Search for the cell housing the specified text and yield its [x, y] center coordinate. 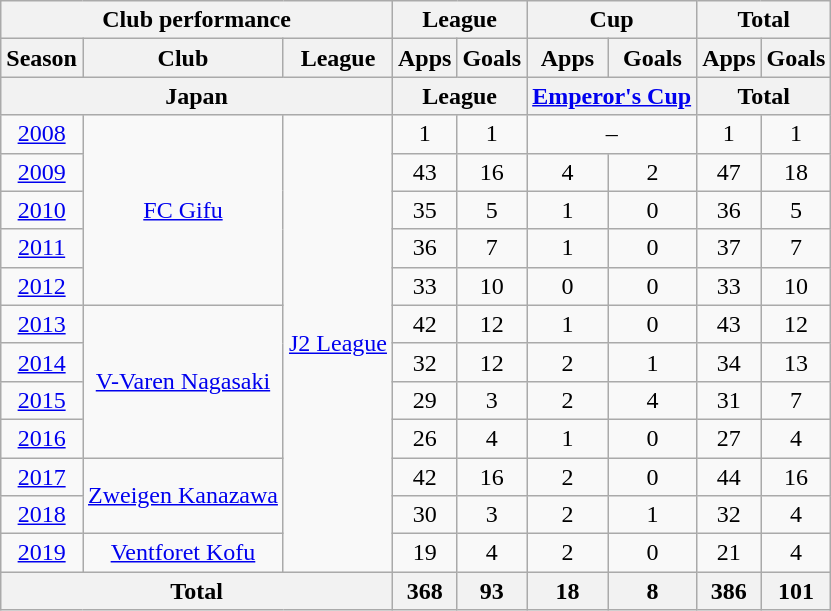
Season [42, 58]
Club [182, 58]
21 [729, 553]
Japan [197, 96]
2010 [42, 210]
2009 [42, 172]
Cup [612, 20]
31 [729, 400]
2011 [42, 248]
2015 [42, 400]
29 [424, 400]
2014 [42, 362]
Zweigen Kanazawa [182, 496]
35 [424, 210]
– [612, 134]
2016 [42, 438]
26 [424, 438]
2008 [42, 134]
93 [492, 591]
386 [729, 591]
Ventforet Kofu [182, 553]
V-Varen Nagasaki [182, 381]
37 [729, 248]
2013 [42, 324]
101 [796, 591]
FC Gifu [182, 210]
8 [652, 591]
47 [729, 172]
Club performance [197, 20]
2019 [42, 553]
2012 [42, 286]
13 [796, 362]
44 [729, 477]
19 [424, 553]
30 [424, 515]
Emperor's Cup [612, 96]
27 [729, 438]
368 [424, 591]
2017 [42, 477]
2018 [42, 515]
34 [729, 362]
J2 League [338, 344]
